For the text-containing cell, return its midpoint in (X, Y) coordinate format. 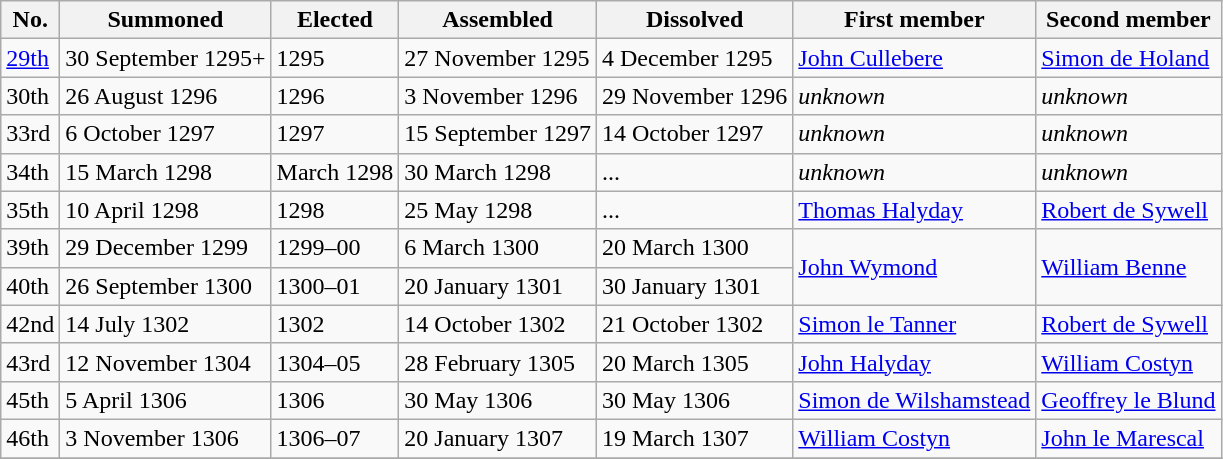
10 April 1298 (166, 210)
1299–00 (335, 248)
30 March 1298 (498, 172)
Simon de Wilshamstead (914, 400)
14 July 1302 (166, 324)
46th (30, 438)
1306–07 (335, 438)
John Halyday (914, 362)
15 March 1298 (166, 172)
6 March 1300 (498, 248)
1300–01 (335, 286)
Dissolved (694, 20)
15 September 1297 (498, 134)
35th (30, 210)
1295 (335, 58)
1302 (335, 324)
5 April 1306 (166, 400)
45th (30, 400)
20 January 1307 (498, 438)
26 August 1296 (166, 96)
20 March 1300 (694, 248)
30th (30, 96)
John Cullebere (914, 58)
William Benne (1128, 267)
John Wymond (914, 267)
21 October 1302 (694, 324)
Geoffrey le Blund (1128, 400)
12 November 1304 (166, 362)
20 March 1305 (694, 362)
14 October 1302 (498, 324)
March 1298 (335, 172)
28 February 1305 (498, 362)
26 September 1300 (166, 286)
30 January 1301 (694, 286)
29th (30, 58)
Second member (1128, 20)
14 October 1297 (694, 134)
27 November 1295 (498, 58)
No. (30, 20)
Summoned (166, 20)
19 March 1307 (694, 438)
34th (30, 172)
Thomas Halyday (914, 210)
6 October 1297 (166, 134)
42nd (30, 324)
1304–05 (335, 362)
1296 (335, 96)
Elected (335, 20)
Simon de Holand (1128, 58)
40th (30, 286)
4 December 1295 (694, 58)
29 December 1299 (166, 248)
Simon le Tanner (914, 324)
3 November 1306 (166, 438)
1306 (335, 400)
20 January 1301 (498, 286)
1297 (335, 134)
25 May 1298 (498, 210)
33rd (30, 134)
30 September 1295+ (166, 58)
John le Marescal (1128, 438)
3 November 1296 (498, 96)
First member (914, 20)
Assembled (498, 20)
43rd (30, 362)
39th (30, 248)
1298 (335, 210)
29 November 1296 (694, 96)
